Return (X, Y) of the center of cell containing provided text 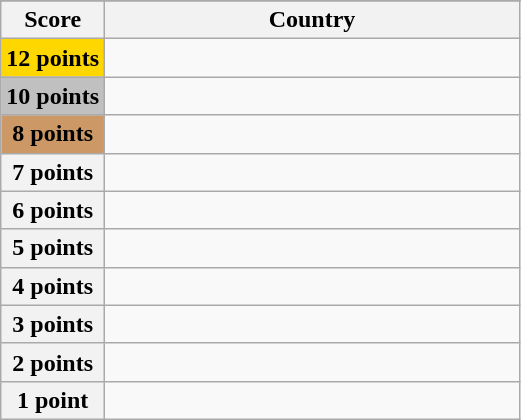
2 points (53, 362)
1 point (53, 400)
10 points (53, 96)
6 points (53, 210)
5 points (53, 248)
3 points (53, 324)
8 points (53, 134)
Score (53, 20)
Country (312, 20)
4 points (53, 286)
12 points (53, 58)
7 points (53, 172)
